Capture the cell that displays the provided text and extract its (x, y) central coordinate. 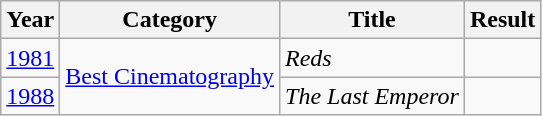
The Last Emperor (372, 96)
1988 (30, 96)
Year (30, 20)
Title (372, 20)
Category (170, 20)
Reds (372, 58)
1981 (30, 58)
Result (502, 20)
Best Cinematography (170, 77)
